Determine the [x, y] coordinate at the center of the cell enclosing the given text.  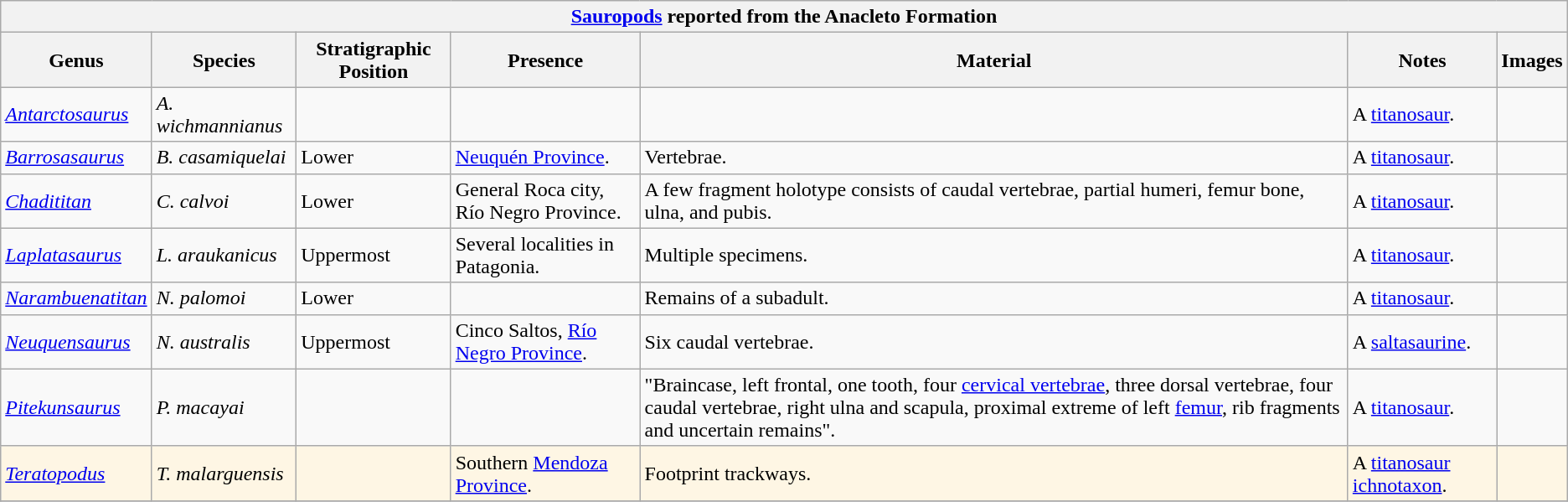
Notes [1422, 60]
N. australis [224, 342]
Images [1532, 60]
C. calvoi [224, 201]
B. casamiquelai [224, 158]
A. wichmannianus [224, 114]
Cinco Saltos, Río Negro Province. [545, 342]
Several localities in Patagonia. [545, 255]
Sauropods reported from the Anacleto Formation [784, 17]
Six caudal vertebrae. [993, 342]
Material [993, 60]
Presence [545, 60]
Neuquensaurus [76, 342]
A titanosaur ichnotaxon. [1422, 473]
Narambuenatitan [76, 298]
Multiple specimens. [993, 255]
Genus [76, 60]
Neuquén Province. [545, 158]
Vertebrae. [993, 158]
T. malarguensis [224, 473]
Southern Mendoza Province. [545, 473]
Remains of a subadult. [993, 298]
Laplatasaurus [76, 255]
A few fragment holotype consists of caudal vertebrae, partial humeri, femur bone, ulna, and pubis. [993, 201]
A saltasaurine. [1422, 342]
Antarctosaurus [76, 114]
Teratopodus [76, 473]
General Roca city, Río Negro Province. [545, 201]
Footprint trackways. [993, 473]
Stratigraphic Position [374, 60]
L. araukanicus [224, 255]
Barrosasaurus [76, 158]
P. macayai [224, 407]
Species [224, 60]
Pitekunsaurus [76, 407]
N. palomoi [224, 298]
Chadititan [76, 201]
